Detect which cell encompasses the target text, then output its (x, y) center coordinate. 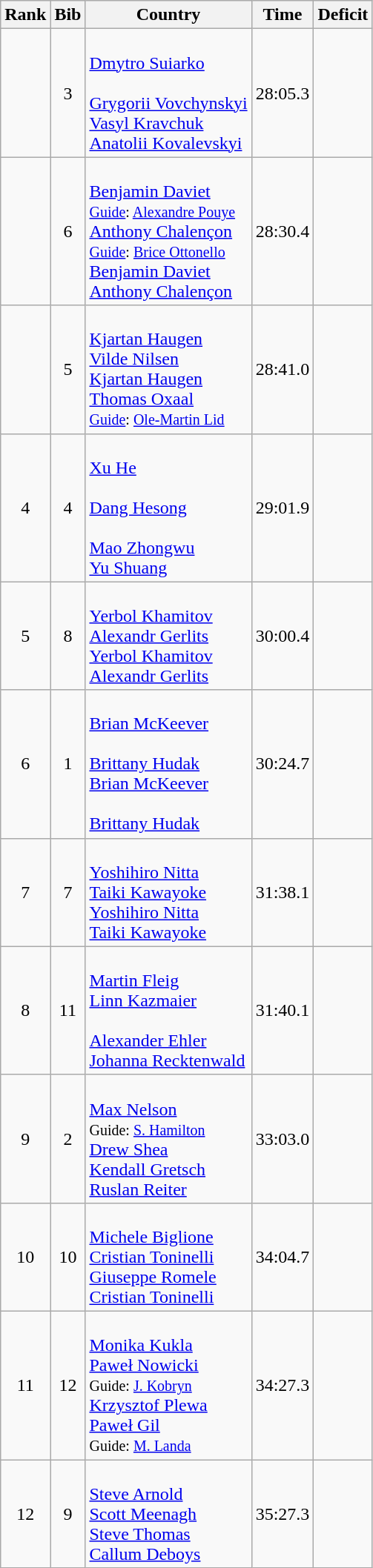
Deficit (343, 15)
Yoshihiro NittaTaiki KawayokeYoshihiro NittaTaiki Kawayoke (168, 892)
Benjamin DavietGuide: Alexandre PouyeAnthony ChalençonGuide: Brice OttonelloBenjamin DavietAnthony Chalençon (168, 231)
Country (168, 15)
2 (68, 1138)
28:30.4 (283, 231)
Bib (68, 15)
Dmytro SuiarkoGrygorii VovchynskyiVasyl KravchukAnatolii Kovalevskyi (168, 93)
Steve ArnoldScott MeenaghSteve ThomasCallum Deboys (168, 1514)
31:38.1 (283, 892)
34:27.3 (283, 1385)
30:00.4 (283, 636)
30:24.7 (283, 764)
33:03.0 (283, 1138)
Rank (25, 15)
Xu HeDang HesongMao ZhongwuYu Shuang (168, 508)
Michele BiglioneCristian ToninelliGiuseppe RomeleCristian Toninelli (168, 1257)
28:41.0 (283, 369)
3 (68, 93)
Kjartan HaugenVilde NilsenKjartan HaugenThomas OxaalGuide: Ole-Martin Lid (168, 369)
Max NelsonGuide: S. HamiltonDrew SheaKendall GretschRuslan Reiter (168, 1138)
29:01.9 (283, 508)
1 (68, 764)
Martin FleigLinn KazmaierAlexander EhlerJohanna Recktenwald (168, 1011)
31:40.1 (283, 1011)
Time (283, 15)
Yerbol KhamitovAlexandr GerlitsYerbol KhamitovAlexandr Gerlits (168, 636)
34:04.7 (283, 1257)
Brian McKeeverBrittany HudakBrian McKeeverBrittany Hudak (168, 764)
35:27.3 (283, 1514)
28:05.3 (283, 93)
Monika KuklaPaweł NowickiGuide: J. KobrynKrzysztof PlewaPaweł GilGuide: M. Landa (168, 1385)
